Find where the given text appears and provide that cell's center as [X, Y] coordinate. 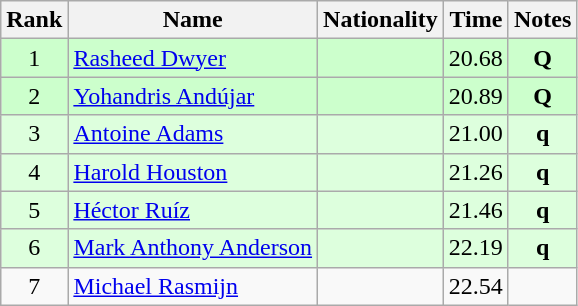
4 [34, 172]
Antoine Adams [193, 134]
Nationality [381, 20]
22.19 [476, 248]
21.46 [476, 210]
Notes [542, 20]
2 [34, 96]
21.00 [476, 134]
Rank [34, 20]
5 [34, 210]
22.54 [476, 286]
20.89 [476, 96]
3 [34, 134]
Harold Houston [193, 172]
20.68 [476, 58]
Time [476, 20]
Yohandris Andújar [193, 96]
Héctor Ruíz [193, 210]
1 [34, 58]
6 [34, 248]
7 [34, 286]
Mark Anthony Anderson [193, 248]
Rasheed Dwyer [193, 58]
Name [193, 20]
Michael Rasmijn [193, 286]
21.26 [476, 172]
